Return the (x, y) coordinate for the center point of the cell that contains the specified text.  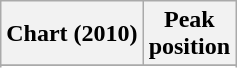
Chart (2010) (72, 34)
Peak position (189, 34)
